Provide the (x, y) coordinate of the cell's center where the given text is located.  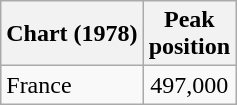
497,000 (189, 85)
Peakposition (189, 34)
Chart (1978) (72, 34)
France (72, 85)
